Extract the [X, Y] coordinate from the center of the cell holding the provided text.  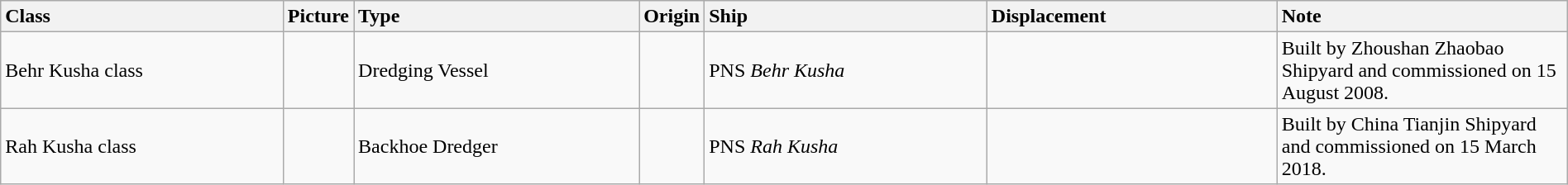
Displacement [1131, 17]
Origin [672, 17]
Rah Kusha class [142, 146]
Backhoe Dredger [496, 146]
Type [496, 17]
PNS Rah Kusha [846, 146]
Behr Kusha class [142, 70]
Built by China Tianjin Shipyard and commissioned on 15 March 2018. [1422, 146]
Built by Zhoushan Zhaobao Shipyard and commissioned on 15 August 2008. [1422, 70]
Picture [318, 17]
Ship [846, 17]
Note [1422, 17]
Dredging Vessel [496, 70]
PNS Behr Kusha [846, 70]
Class [142, 17]
